For the text-containing cell, return its midpoint in [X, Y] coordinate format. 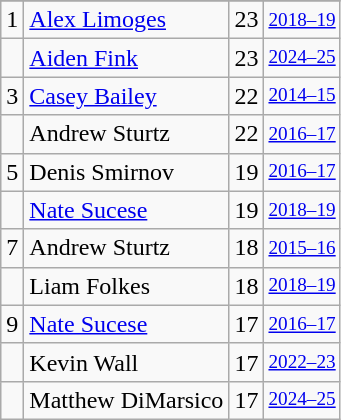
2014–15 [302, 96]
2022–23 [302, 362]
Matthew DiMarsico [126, 400]
1 [12, 20]
Aiden Fink [126, 58]
2015–16 [302, 248]
Liam Folkes [126, 286]
Alex Limoges [126, 20]
Casey Bailey [126, 96]
Denis Smirnov [126, 172]
9 [12, 324]
Kevin Wall [126, 362]
3 [12, 96]
7 [12, 248]
5 [12, 172]
